Provide the [X, Y] coordinate of the cell's center where the given text is located.  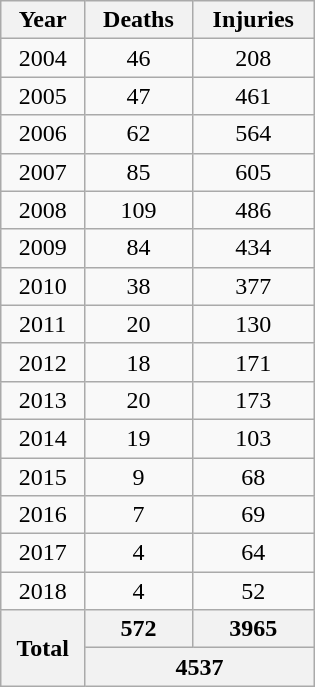
3965 [253, 629]
Injuries [253, 20]
2009 [43, 248]
572 [139, 629]
47 [139, 96]
18 [139, 362]
52 [253, 591]
84 [139, 248]
2005 [43, 96]
38 [139, 286]
130 [253, 324]
486 [253, 210]
2011 [43, 324]
46 [139, 58]
605 [253, 172]
2017 [43, 553]
19 [139, 438]
171 [253, 362]
2007 [43, 172]
85 [139, 172]
2008 [43, 210]
2013 [43, 400]
Deaths [139, 20]
434 [253, 248]
Year [43, 20]
461 [253, 96]
69 [253, 515]
2004 [43, 58]
2010 [43, 286]
377 [253, 286]
208 [253, 58]
2012 [43, 362]
2016 [43, 515]
4537 [200, 667]
564 [253, 134]
68 [253, 477]
64 [253, 553]
109 [139, 210]
62 [139, 134]
9 [139, 477]
103 [253, 438]
Total [43, 648]
2014 [43, 438]
2018 [43, 591]
2015 [43, 477]
173 [253, 400]
7 [139, 515]
2006 [43, 134]
